Determine the [X, Y] coordinate at the center of the cell enclosing the given text.  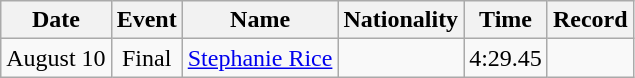
Event [146, 20]
August 10 [56, 58]
Nationality [401, 20]
4:29.45 [506, 58]
Time [506, 20]
Date [56, 20]
Record [590, 20]
Final [146, 58]
Stephanie Rice [260, 58]
Name [260, 20]
